Find where the given text appears and provide that cell's center as (X, Y) coordinate. 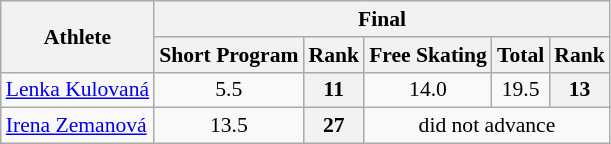
Irena Zemanová (78, 126)
Total (520, 55)
13 (580, 90)
13.5 (228, 126)
did not advance (487, 126)
5.5 (228, 90)
Short Program (228, 55)
11 (334, 90)
27 (334, 126)
Final (382, 19)
19.5 (520, 90)
14.0 (428, 90)
Free Skating (428, 55)
Athlete (78, 36)
Lenka Kulovaná (78, 90)
